Pinpoint the cell where the given text exists, returning its (X, Y) midpoint coordinate. 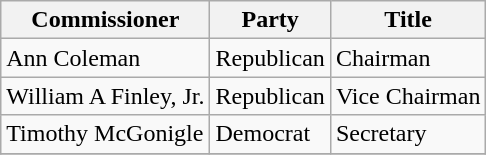
Commissioner (106, 20)
Ann Coleman (106, 58)
Title (408, 20)
Vice Chairman (408, 96)
Secretary (408, 134)
Democrat (270, 134)
Timothy McGonigle (106, 134)
Chairman (408, 58)
Party (270, 20)
William A Finley, Jr. (106, 96)
